Output the (X, Y) coordinate of the center of the cell containing the given text.  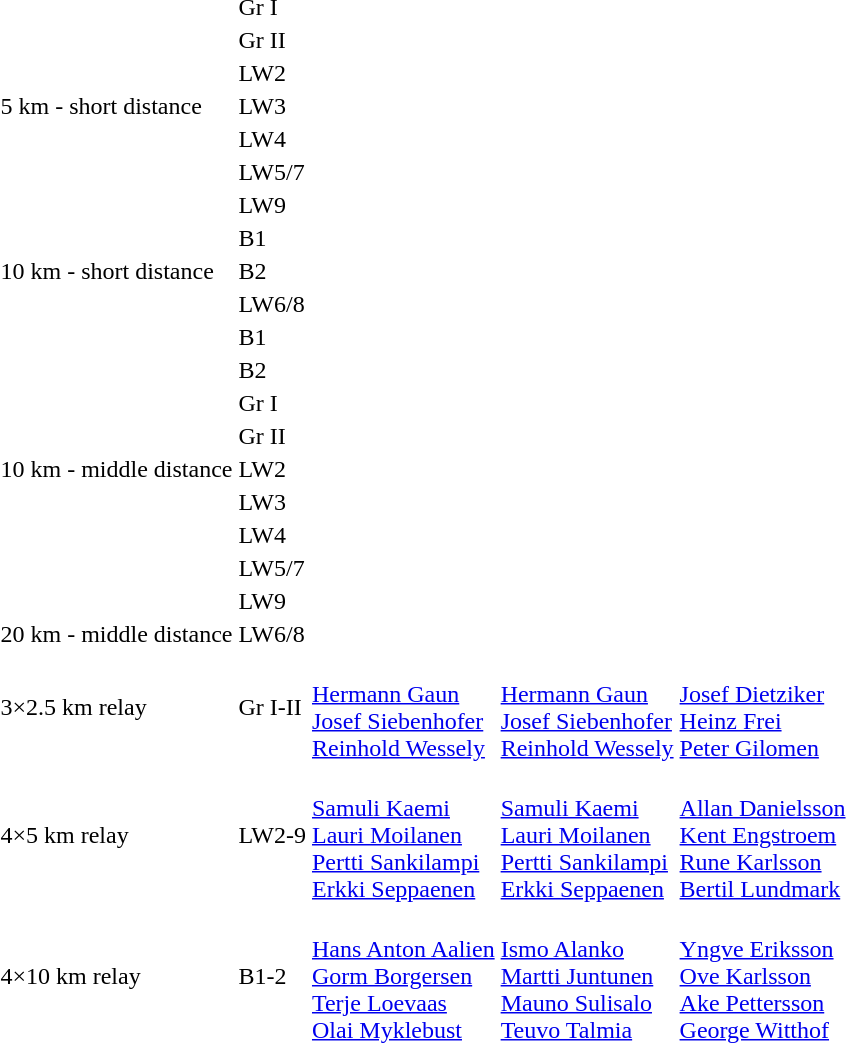
Gr I-II (272, 708)
LW2-9 (272, 835)
Gr I (272, 403)
